Return the (x, y) coordinate for the center point of the cell that contains the specified text.  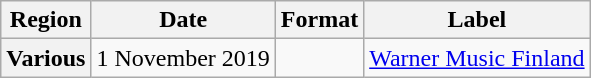
Various (46, 58)
Format (319, 20)
Warner Music Finland (477, 58)
1 November 2019 (183, 58)
Label (477, 20)
Date (183, 20)
Region (46, 20)
